Provide the (X, Y) coordinate of the cell's center where the given text is located.  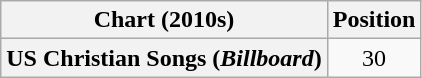
30 (374, 58)
US Christian Songs (Billboard) (164, 58)
Chart (2010s) (164, 20)
Position (374, 20)
